For the text-containing cell, return its midpoint in (x, y) coordinate format. 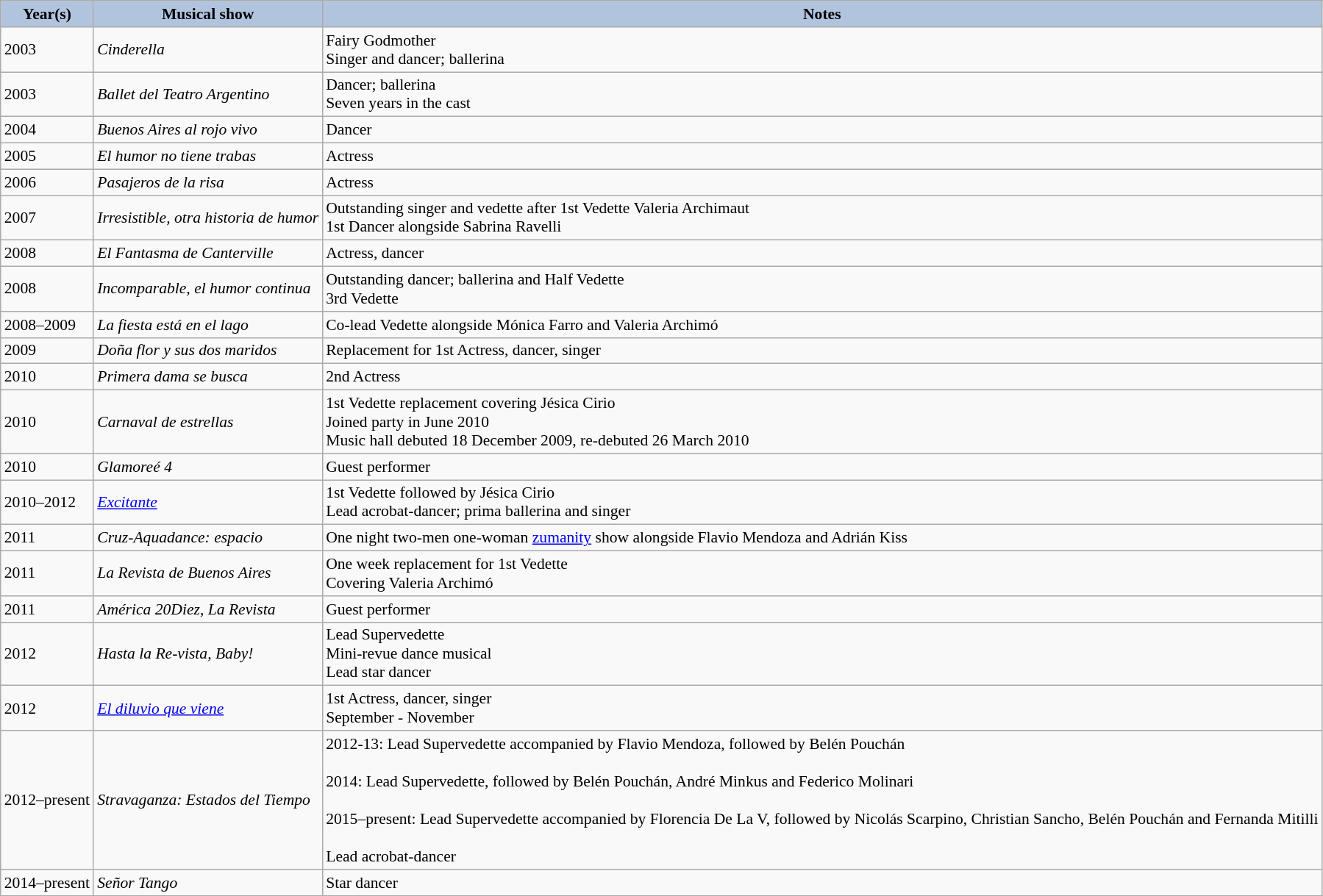
2012–present (47, 800)
Carnaval de estrellas (207, 422)
Cruz-Aquadance: espacio (207, 538)
La fiesta está en el lago (207, 325)
América 20Diez, La Revista (207, 609)
Glamoreé 4 (207, 467)
Musical show (207, 14)
One week replacement for 1st VedetteCovering Valeria Archimó (822, 573)
Doña flor y sus dos maridos (207, 351)
2004 (47, 130)
2008–2009 (47, 325)
Star dancer (822, 883)
Dancer; ballerinaSeven years in the cast (822, 94)
1st Vedette followed by Jésica CirioLead acrobat-dancer; prima ballerina and singer (822, 503)
Fairy GodmotherSinger and dancer; ballerina (822, 50)
La Revista de Buenos Aires (207, 573)
Hasta la Re-vista, Baby! (207, 654)
Incomparable, el humor continua (207, 290)
1st Vedette replacement covering Jésica CirioJoined party in June 2010Music hall debuted 18 December 2009, re-debuted 26 March 2010 (822, 422)
Buenos Aires al rojo vivo (207, 130)
One night two-men one-woman zumanity show alongside Flavio Mendoza and Adrián Kiss (822, 538)
2009 (47, 351)
2007 (47, 218)
2010–2012 (47, 503)
Ballet del Teatro Argentino (207, 94)
Replacement for 1st Actress, dancer, singer (822, 351)
El diluvio que viene (207, 709)
Notes (822, 14)
Cinderella (207, 50)
Primera dama se busca (207, 377)
Outstanding dancer; ballerina and Half Vedette3rd Vedette (822, 290)
El Fantasma de Canterville (207, 254)
Pasajeros de la risa (207, 182)
Co-lead Vedette alongside Mónica Farro and Valeria Archimó (822, 325)
Year(s) (47, 14)
2nd Actress (822, 377)
Señor Tango (207, 883)
Lead SupervedetteMini-revue dance musicalLead star dancer (822, 654)
Irresistible, otra historia de humor (207, 218)
2006 (47, 182)
Excitante (207, 503)
Actress, dancer (822, 254)
El humor no tiene trabas (207, 157)
Dancer (822, 130)
2005 (47, 157)
1st Actress, dancer, singerSeptember - November (822, 709)
Stravaganza: Estados del Tiempo (207, 800)
Outstanding singer and vedette after 1st Vedette Valeria Archimaut1st Dancer alongside Sabrina Ravelli (822, 218)
2014–present (47, 883)
